Return the (X, Y) coordinate for the center point of the cell that contains the specified text.  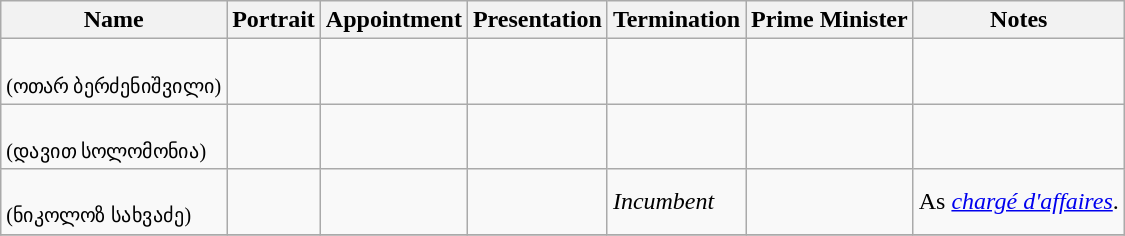
(დავით სოლომონია) (114, 136)
As chargé d'affaires. (1018, 202)
Prime Minister (830, 20)
(ოთარ ბერძენიშვილი) (114, 72)
Appointment (394, 20)
Incumbent (676, 202)
Name (114, 20)
Termination (676, 20)
(ნიკოლოზ სახვაძე) (114, 202)
Portrait (274, 20)
Presentation (537, 20)
Notes (1018, 20)
